Extract the [x, y] coordinate from the center of the cell holding the provided text.  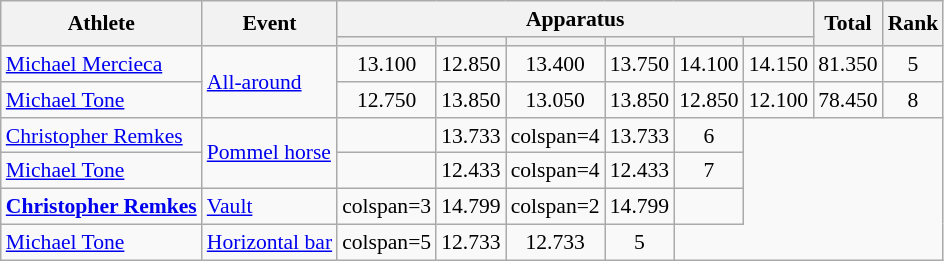
12.750 [386, 100]
13.400 [556, 64]
Horizontal bar [270, 243]
Event [270, 24]
81.350 [848, 64]
6 [708, 136]
12.100 [778, 100]
Pommel horse [270, 154]
13.100 [386, 64]
13.750 [640, 64]
colspan=5 [386, 243]
14.100 [708, 64]
Rank [914, 24]
colspan=2 [556, 207]
78.450 [848, 100]
7 [708, 171]
All-around [270, 82]
Total [848, 24]
Michael Mercieca [102, 64]
8 [914, 100]
colspan=3 [386, 207]
13.050 [556, 100]
14.150 [778, 64]
Vault [270, 207]
Athlete [102, 24]
Apparatus [575, 19]
